Search for the cell housing the specified text and yield its (X, Y) center coordinate. 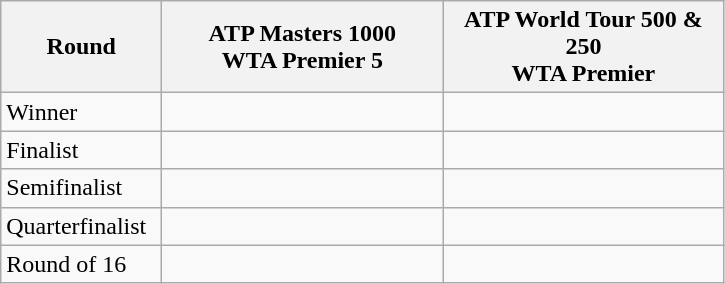
Round (82, 47)
Finalist (82, 150)
Quarterfinalist (82, 226)
Round of 16 (82, 264)
Winner (82, 112)
ATP Masters 1000 WTA Premier 5 (302, 47)
Semifinalist (82, 188)
ATP World Tour 500 & 250 WTA Premier (584, 47)
